Detect which cell encompasses the target text, then output its (x, y) center coordinate. 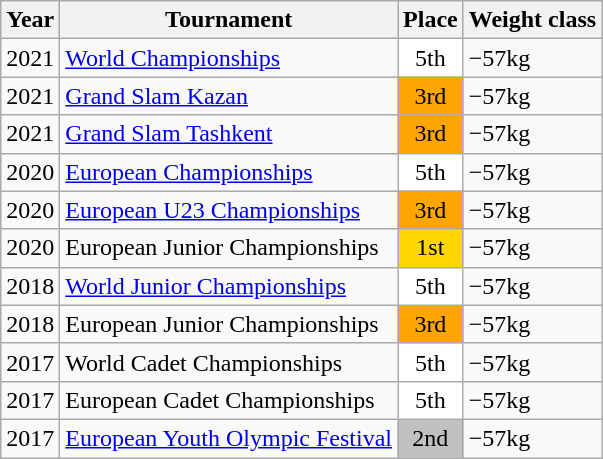
Place (431, 20)
European U23 Championships (229, 210)
Grand Slam Tashkent (229, 134)
World Cadet Championships (229, 362)
World Junior Championships (229, 286)
Grand Slam Kazan (229, 96)
European Youth Olympic Festival (229, 438)
European Championships (229, 172)
1st (431, 248)
World Championships (229, 58)
Tournament (229, 20)
Weight class (532, 20)
2nd (431, 438)
Year (30, 20)
European Cadet Championships (229, 400)
